Capture the cell that displays the provided text and extract its (X, Y) central coordinate. 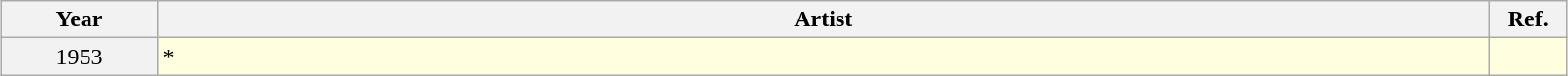
1953 (80, 57)
Year (80, 19)
Artist (823, 19)
* (823, 57)
Ref. (1529, 19)
